Detect which cell encompasses the target text, then output its [X, Y] center coordinate. 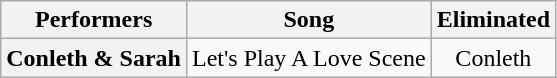
Eliminated [493, 20]
Conleth [493, 58]
Conleth & Sarah [94, 58]
Song [308, 20]
Performers [94, 20]
Let's Play A Love Scene [308, 58]
